Output the (x, y) coordinate of the center of the cell containing the given text.  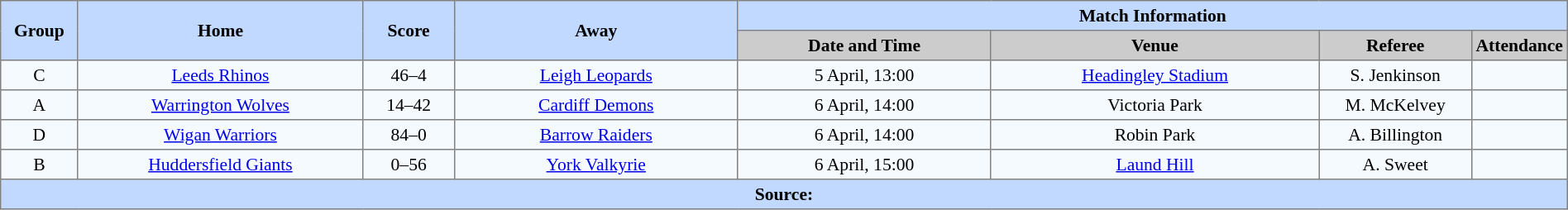
Leigh Leopards (595, 75)
0–56 (409, 165)
C (40, 75)
6 April, 15:00 (864, 165)
Home (220, 31)
Robin Park (1154, 135)
46–4 (409, 75)
Match Information (1153, 16)
A. Sweet (1395, 165)
Away (595, 31)
Huddersfield Giants (220, 165)
S. Jenkinson (1395, 75)
Referee (1395, 45)
84–0 (409, 135)
Warrington Wolves (220, 105)
5 April, 13:00 (864, 75)
Barrow Raiders (595, 135)
A. Billington (1395, 135)
14–42 (409, 105)
Score (409, 31)
Victoria Park (1154, 105)
Leeds Rhinos (220, 75)
Group (40, 31)
B (40, 165)
York Valkyrie (595, 165)
Venue (1154, 45)
Headingley Stadium (1154, 75)
D (40, 135)
Attendance (1519, 45)
Wigan Warriors (220, 135)
M. McKelvey (1395, 105)
A (40, 105)
Cardiff Demons (595, 105)
Source: (784, 194)
Laund Hill (1154, 165)
Date and Time (864, 45)
